From the cell containing the given text, extract its center point as [x, y] coordinate. 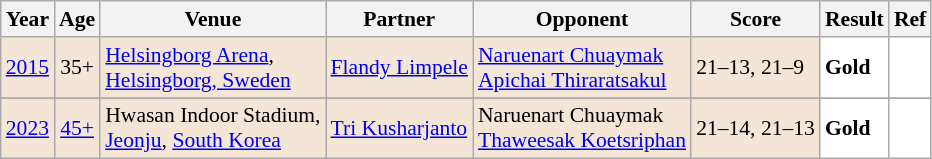
Ref [910, 19]
Helsingborg Arena,Helsingborg, Sweden [212, 68]
45+ [77, 128]
Score [756, 19]
Naruenart Chuaymak Apichai Thiraratsakul [582, 68]
Hwasan Indoor Stadium,Jeonju, South Korea [212, 128]
21–14, 21–13 [756, 128]
21–13, 21–9 [756, 68]
35+ [77, 68]
Opponent [582, 19]
Flandy Limpele [400, 68]
2015 [28, 68]
Year [28, 19]
Age [77, 19]
Result [854, 19]
Partner [400, 19]
2023 [28, 128]
Tri Kusharjanto [400, 128]
Naruenart Chuaymak Thaweesak Koetsriphan [582, 128]
Venue [212, 19]
